Find where the given text appears and provide that cell's center as [x, y] coordinate. 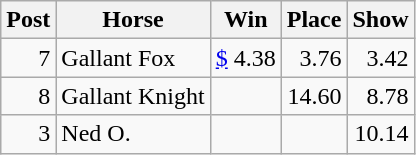
3.76 [314, 58]
Horse [133, 20]
3.42 [380, 58]
Show [380, 20]
Ned O. [133, 134]
Gallant Knight [133, 96]
8.78 [380, 96]
Post [28, 20]
14.60 [314, 96]
7 [28, 58]
$ 4.38 [246, 58]
Gallant Fox [133, 58]
Place [314, 20]
3 [28, 134]
Win [246, 20]
8 [28, 96]
10.14 [380, 134]
